Scan for the cell matching the given text and deliver its (X, Y) coordinate at center. 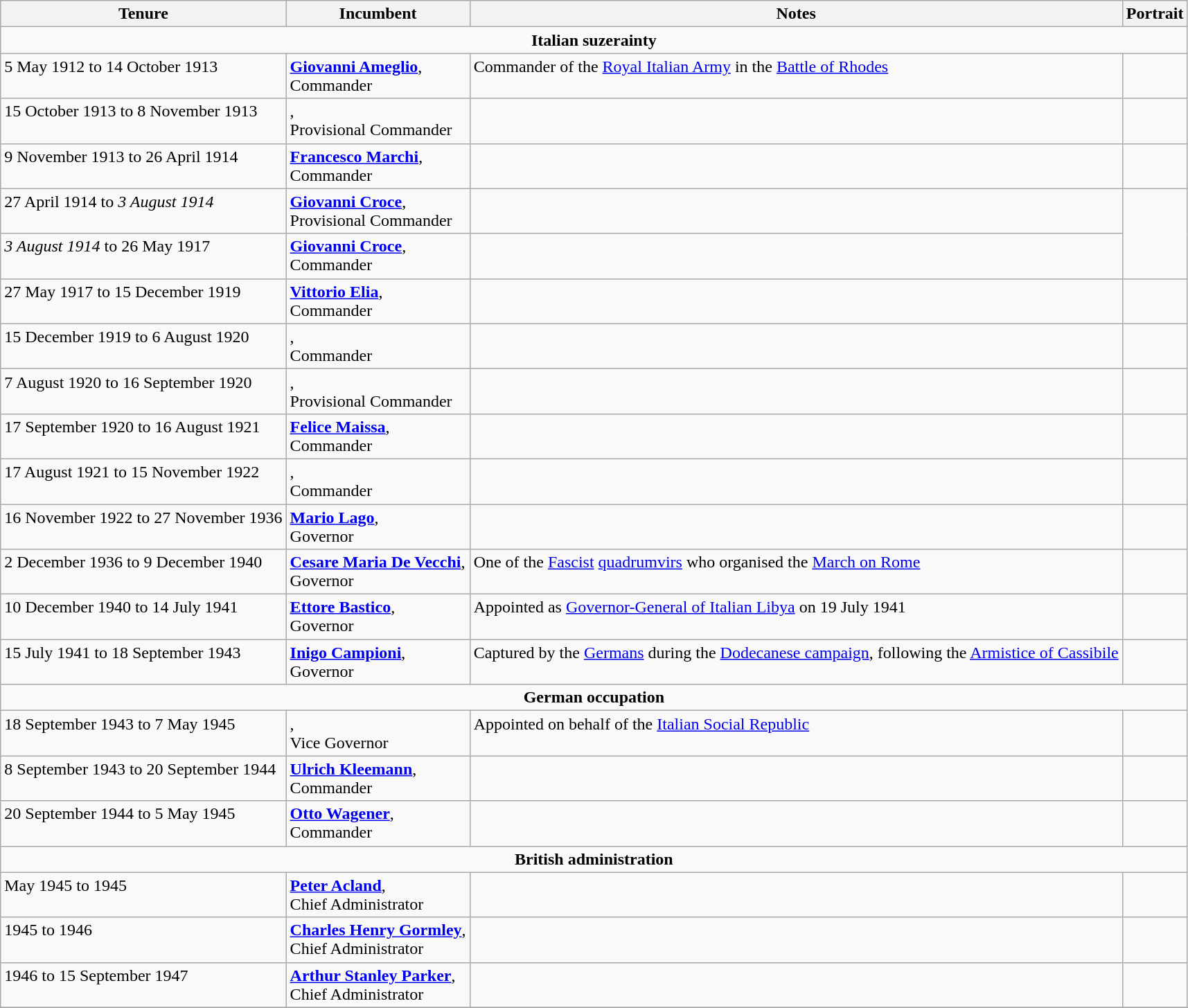
Giovanni Croce, Commander (378, 256)
Inigo Campioni, Governor (378, 662)
27 April 1914 to 3 August 1914 (143, 211)
Felice Maissa, Commander (378, 436)
15 December 1919 to 6 August 1920 (143, 346)
Giovanni Ameglio, Commander (378, 76)
Otto Wagener, Commander (378, 823)
Appointed as Governor-General of Italian Libya on 19 July 1941 (796, 617)
17 August 1921 to 15 November 1922 (143, 481)
Cesare Maria De Vecchi, Governor (378, 572)
5 May 1912 to 14 October 1913 (143, 76)
Ettore Bastico, Governor (378, 617)
15 July 1941 to 18 September 1943 (143, 662)
2 December 1936 to 9 December 1940 (143, 572)
1945 to 1946 (143, 939)
Giovanni Croce, Provisional Commander (378, 211)
20 September 1944 to 5 May 1945 (143, 823)
18 September 1943 to 7 May 1945 (143, 733)
Tenure (143, 14)
9 November 1913 to 26 April 1914 (143, 166)
British administration (594, 859)
Captured by the Germans during the Dodecanese campaign, following the Armistice of Cassibile (796, 662)
Italian suzerainty (594, 40)
7 August 1920 to 16 September 1920 (143, 391)
Notes (796, 14)
10 December 1940 to 14 July 1941 (143, 617)
27 May 1917 to 15 December 1919 (143, 301)
Commander of the Royal Italian Army in the Battle of Rhodes (796, 76)
Ulrich Kleemann, Commander (378, 779)
Appointed on behalf of the Italian Social Republic (796, 733)
Charles Henry Gormley, Chief Administrator (378, 939)
Francesco Marchi, Commander (378, 166)
16 November 1922 to 27 November 1936 (143, 527)
Peter Acland, Chief Administrator (378, 895)
, Vice Governor (378, 733)
15 October 1913 to 8 November 1913 (143, 121)
8 September 1943 to 20 September 1944 (143, 779)
Portrait (1155, 14)
1946 to 15 September 1947 (143, 985)
German occupation (594, 698)
Incumbent (378, 14)
17 September 1920 to 16 August 1921 (143, 436)
Arthur Stanley Parker, Chief Administrator (378, 985)
Vittorio Elia, Commander (378, 301)
May 1945 to 1945 (143, 895)
Mario Lago, Governor (378, 527)
One of the Fascist quadrumvirs who organised the March on Rome (796, 572)
3 August 1914 to 26 May 1917 (143, 256)
